Detect which cell encompasses the target text, then output its (X, Y) center coordinate. 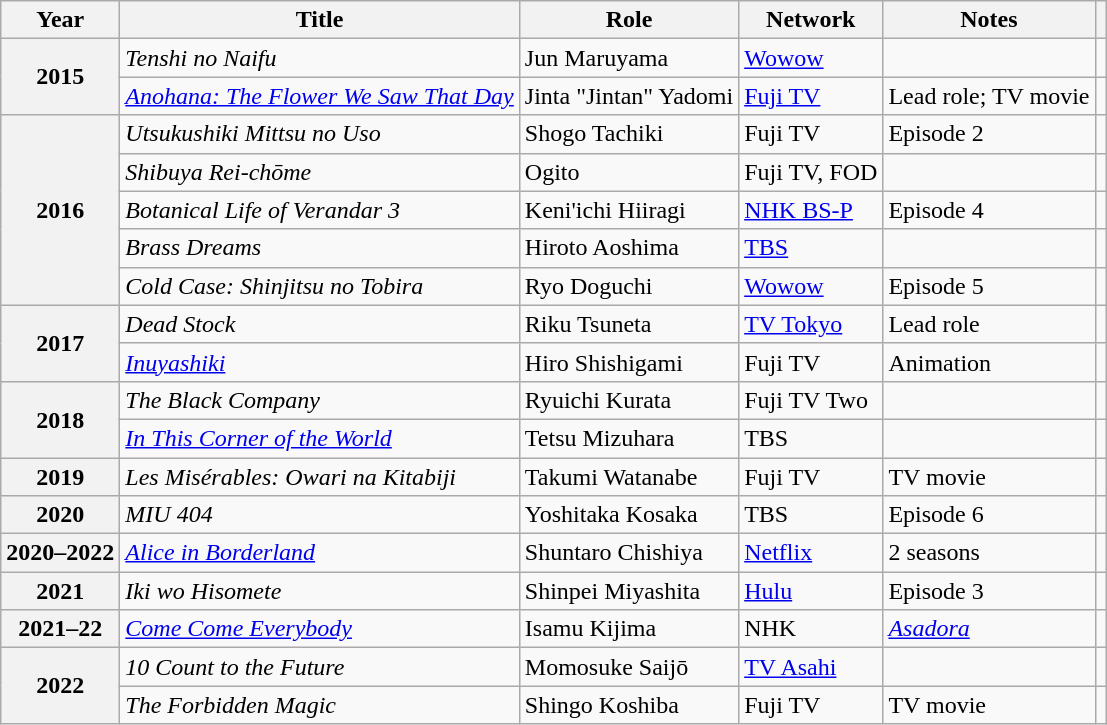
Episode 2 (989, 134)
Yoshitaka Kosaka (628, 515)
The Forbidden Magic (320, 705)
2020–2022 (60, 553)
MIU 404 (320, 515)
Iki wo Hisomete (320, 591)
2017 (60, 343)
Notes (989, 20)
Ogito (628, 172)
Alice in Borderland (320, 553)
Hulu (811, 591)
Shogo Tachiki (628, 134)
Takumi Watanabe (628, 477)
Botanical Life of Verandar 3 (320, 210)
Isamu Kijima (628, 629)
10 Count to the Future (320, 667)
NHK (811, 629)
Lead role (989, 324)
Hiroto Aoshima (628, 248)
Anohana: The Flower We Saw That Day (320, 96)
In This Corner of the World (320, 438)
Year (60, 20)
Tenshi no Naifu (320, 58)
TV Tokyo (811, 324)
2016 (60, 210)
Lead role; TV movie (989, 96)
Inuyashiki (320, 362)
Role (628, 20)
Episode 4 (989, 210)
Animation (989, 362)
Title (320, 20)
TV Asahi (811, 667)
Keni'ichi Hiiragi (628, 210)
Episode 5 (989, 286)
Ryuichi Kurata (628, 400)
2021 (60, 591)
Jun Maruyama (628, 58)
Asadora (989, 629)
Hiro Shishigami (628, 362)
Brass Dreams (320, 248)
2018 (60, 419)
Shibuya Rei-chōme (320, 172)
Episode 6 (989, 515)
2 seasons (989, 553)
2019 (60, 477)
Episode 3 (989, 591)
Shinpei Miyashita (628, 591)
2022 (60, 686)
Fuji TV, FOD (811, 172)
Tetsu Mizuhara (628, 438)
2015 (60, 77)
Ryo Doguchi (628, 286)
Fuji TV Two (811, 400)
Momosuke Saijō (628, 667)
Riku Tsuneta (628, 324)
Utsukushiki Mittsu no Uso (320, 134)
Network (811, 20)
Les Misérables: Owari na Kitabiji (320, 477)
Jinta "Jintan" Yadomi (628, 96)
Shuntaro Chishiya (628, 553)
The Black Company (320, 400)
Netflix (811, 553)
NHK BS-P (811, 210)
Shingo Koshiba (628, 705)
Come Come Everybody (320, 629)
2021–22 (60, 629)
2020 (60, 515)
Cold Case: Shinjitsu no Tobira (320, 286)
Dead Stock (320, 324)
